Identify which cell holds the provided text, then report its (X, Y) central coordinate. 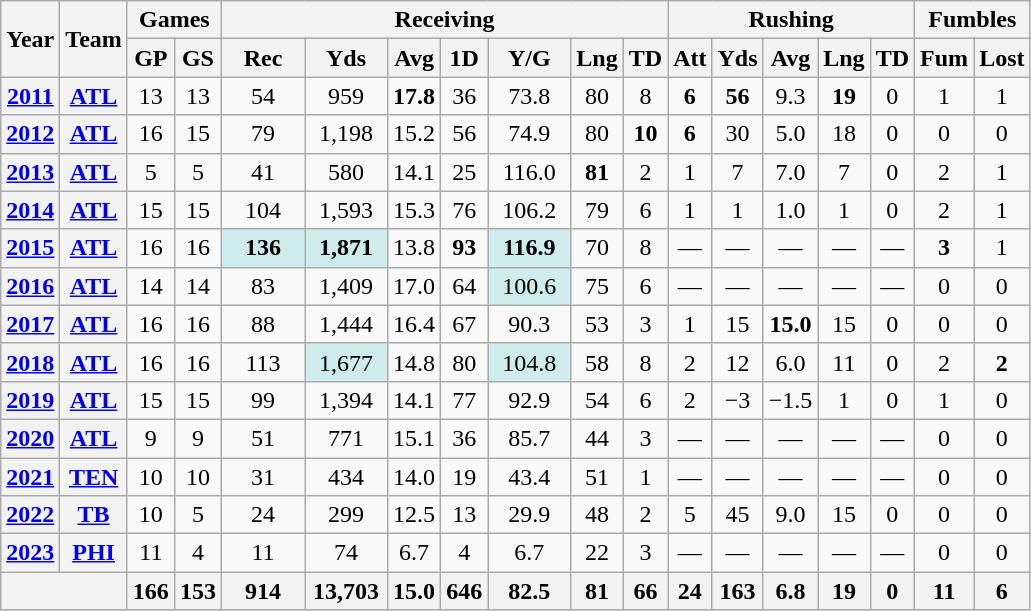
92.9 (530, 400)
17.8 (414, 96)
2016 (30, 286)
GS (198, 58)
771 (346, 438)
53 (597, 324)
116.0 (530, 172)
22 (597, 553)
1.0 (790, 210)
Lost (1002, 58)
Rec (262, 58)
Att (690, 58)
1,198 (346, 134)
14.0 (414, 477)
153 (198, 591)
85.7 (530, 438)
44 (597, 438)
104.8 (530, 362)
1D (464, 58)
66 (645, 591)
GP (150, 58)
1,409 (346, 286)
116.9 (530, 248)
2023 (30, 553)
106.2 (530, 210)
25 (464, 172)
299 (346, 515)
30 (738, 134)
2021 (30, 477)
TB (94, 515)
Y/G (530, 58)
15.3 (414, 210)
2017 (30, 324)
43.4 (530, 477)
29.9 (530, 515)
2022 (30, 515)
Year (30, 39)
Team (94, 39)
1,677 (346, 362)
15.1 (414, 438)
83 (262, 286)
58 (597, 362)
2012 (30, 134)
Fum (944, 58)
959 (346, 96)
64 (464, 286)
13.8 (414, 248)
12 (738, 362)
104 (262, 210)
Fumbles (972, 20)
77 (464, 400)
646 (464, 591)
15.2 (414, 134)
−1.5 (790, 400)
9.3 (790, 96)
48 (597, 515)
−3 (738, 400)
113 (262, 362)
67 (464, 324)
13,703 (346, 591)
17.0 (414, 286)
14.8 (414, 362)
73.8 (530, 96)
75 (597, 286)
5.0 (790, 134)
914 (262, 591)
2015 (30, 248)
9.0 (790, 515)
434 (346, 477)
74.9 (530, 134)
74 (346, 553)
41 (262, 172)
Games (174, 20)
12.5 (414, 515)
18 (844, 134)
88 (262, 324)
82.5 (530, 591)
6.8 (790, 591)
2011 (30, 96)
70 (597, 248)
7.0 (790, 172)
1,593 (346, 210)
1,444 (346, 324)
Rushing (792, 20)
90.3 (530, 324)
163 (738, 591)
16.4 (414, 324)
Receiving (444, 20)
99 (262, 400)
166 (150, 591)
2019 (30, 400)
580 (346, 172)
2020 (30, 438)
1,394 (346, 400)
45 (738, 515)
2013 (30, 172)
TEN (94, 477)
6.0 (790, 362)
PHI (94, 553)
100.6 (530, 286)
31 (262, 477)
93 (464, 248)
1,871 (346, 248)
2018 (30, 362)
76 (464, 210)
2014 (30, 210)
136 (262, 248)
